For the text-containing cell, return its midpoint in (X, Y) coordinate format. 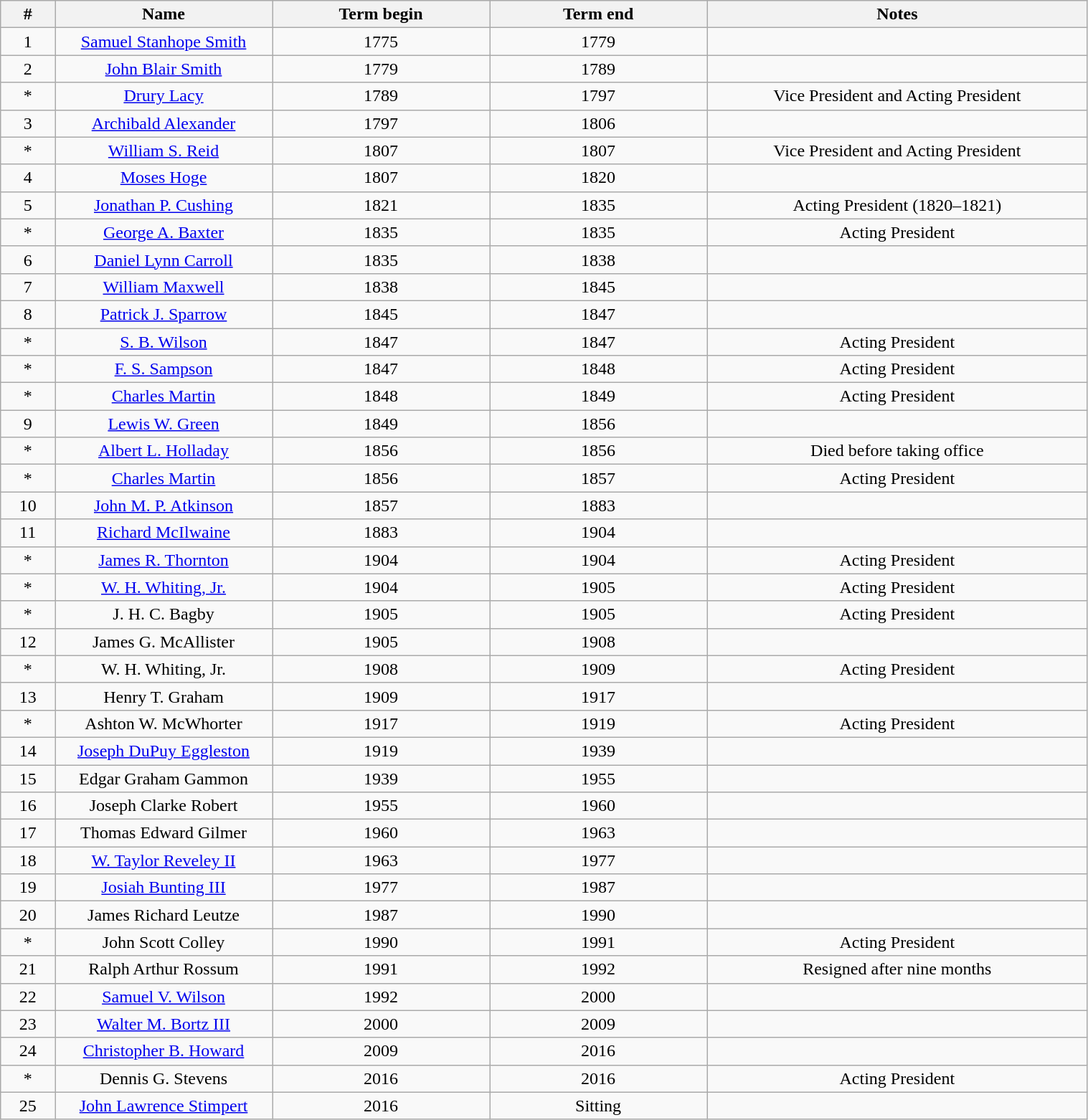
Archibald Alexander (164, 123)
24 (28, 1051)
4 (28, 178)
Moses Hoge (164, 178)
Name (164, 14)
John M. P. Atkinson (164, 506)
Christopher B. Howard (164, 1051)
18 (28, 860)
William S. Reid (164, 151)
John Blair Smith (164, 69)
Dennis G. Stevens (164, 1078)
J. H. C. Bagby (164, 614)
# (28, 14)
10 (28, 506)
Ashton W. McWhorter (164, 723)
Acting President (1820–1821) (897, 205)
Joseph Clarke Robert (164, 806)
Resigned after nine months (897, 969)
Josiah Bunting III (164, 888)
25 (28, 1106)
John Lawrence Stimpert (164, 1106)
19 (28, 888)
Jonathan P. Cushing (164, 205)
Thomas Edward Gilmer (164, 833)
Term begin (382, 14)
1820 (598, 178)
20 (28, 915)
7 (28, 287)
James Richard Leutze (164, 915)
17 (28, 833)
9 (28, 424)
Richard McIlwaine (164, 533)
1821 (382, 205)
F. S. Sampson (164, 369)
22 (28, 997)
S. B. Wilson (164, 342)
Joseph DuPuy Eggleston (164, 751)
12 (28, 642)
21 (28, 969)
Sitting (598, 1106)
16 (28, 806)
Samuel V. Wilson (164, 997)
6 (28, 260)
Term end (598, 14)
Daniel Lynn Carroll (164, 260)
23 (28, 1024)
Albert L. Holladay (164, 451)
George A. Baxter (164, 232)
Henry T. Graham (164, 696)
Samuel Stanhope Smith (164, 42)
2 (28, 69)
W. Taylor Reveley II (164, 860)
14 (28, 751)
Lewis W. Green (164, 424)
William Maxwell (164, 287)
13 (28, 696)
John Scott Colley (164, 942)
5 (28, 205)
Patrick J. Sparrow (164, 314)
Died before taking office (897, 451)
11 (28, 533)
15 (28, 778)
Drury Lacy (164, 96)
Ralph Arthur Rossum (164, 969)
James G. McAllister (164, 642)
3 (28, 123)
8 (28, 314)
Notes (897, 14)
James R. Thornton (164, 560)
1775 (382, 42)
1 (28, 42)
1806 (598, 123)
Edgar Graham Gammon (164, 778)
Walter M. Bortz III (164, 1024)
